Search for the cell housing the specified text and yield its (X, Y) center coordinate. 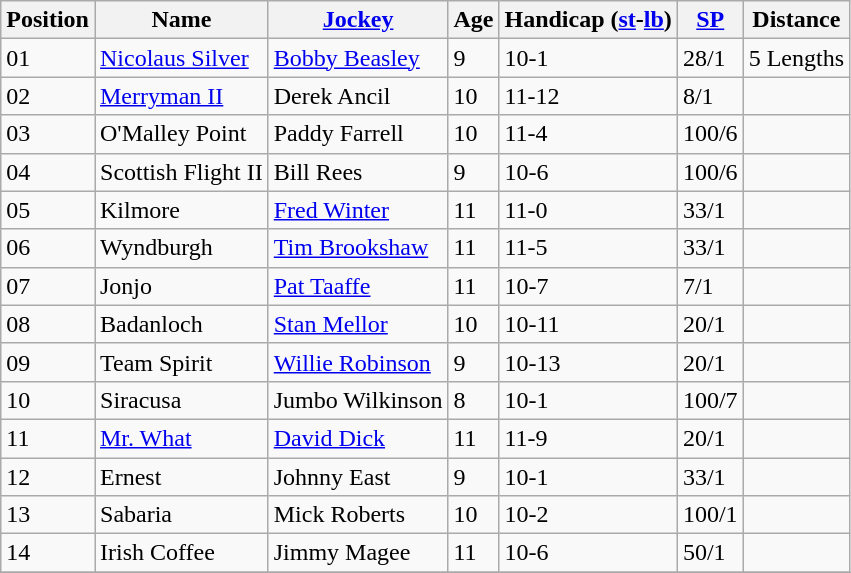
Jockey (358, 20)
11-5 (588, 248)
Handicap (st-lb) (588, 20)
Distance (796, 20)
Nicolaus Silver (181, 58)
13 (48, 515)
28/1 (710, 58)
SP (710, 20)
Jimmy Magee (358, 553)
Position (48, 20)
10-2 (588, 515)
Pat Taaffe (358, 286)
01 (48, 58)
11-0 (588, 210)
8 (474, 400)
Siracusa (181, 400)
50/1 (710, 553)
Derek Ancil (358, 96)
Jumbo Wilkinson (358, 400)
Bobby Beasley (358, 58)
Tim Brookshaw (358, 248)
Ernest (181, 477)
Wyndburgh (181, 248)
Sabaria (181, 515)
8/1 (710, 96)
Age (474, 20)
10-11 (588, 324)
09 (48, 362)
Fred Winter (358, 210)
02 (48, 96)
14 (48, 553)
11-4 (588, 134)
5 Lengths (796, 58)
04 (48, 172)
100/1 (710, 515)
11-9 (588, 438)
Bill Rees (358, 172)
O'Malley Point (181, 134)
08 (48, 324)
03 (48, 134)
7/1 (710, 286)
Stan Mellor (358, 324)
Merryman II (181, 96)
Scottish Flight II (181, 172)
Badanloch (181, 324)
Name (181, 20)
Mick Roberts (358, 515)
Mr. What (181, 438)
Team Spirit (181, 362)
06 (48, 248)
Kilmore (181, 210)
12 (48, 477)
Paddy Farrell (358, 134)
100/7 (710, 400)
07 (48, 286)
Irish Coffee (181, 553)
10-7 (588, 286)
David Dick (358, 438)
10-13 (588, 362)
Willie Robinson (358, 362)
Johnny East (358, 477)
11-12 (588, 96)
05 (48, 210)
Jonjo (181, 286)
